For the text-containing cell, return its midpoint in (X, Y) coordinate format. 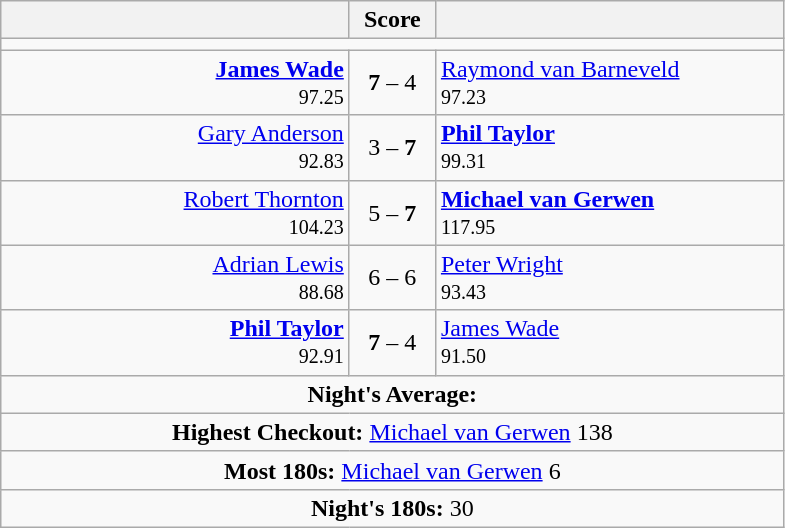
Robert Thornton 104.23 (176, 212)
6 – 6 (392, 278)
Night's Average: (392, 394)
Night's 180s: 30 (392, 508)
Michael van Gerwen 117.95 (610, 212)
Score (392, 20)
5 – 7 (392, 212)
Phil Taylor 92.91 (176, 342)
3 – 7 (392, 148)
Gary Anderson 92.83 (176, 148)
Most 180s: Michael van Gerwen 6 (392, 470)
James Wade 97.25 (176, 82)
Phil Taylor 99.31 (610, 148)
Highest Checkout: Michael van Gerwen 138 (392, 432)
James Wade 91.50 (610, 342)
Adrian Lewis 88.68 (176, 278)
Peter Wright 93.43 (610, 278)
Raymond van Barneveld 97.23 (610, 82)
